Extract the [x, y] coordinate from the center of the cell holding the provided text.  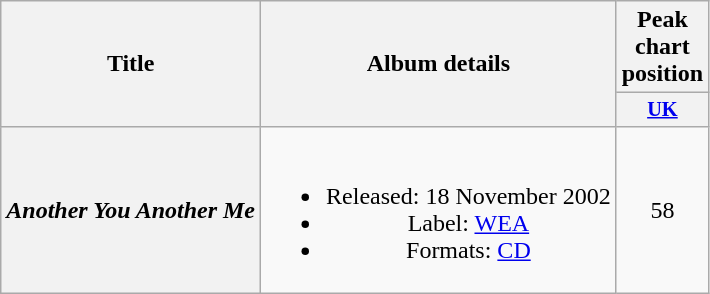
UK [662, 110]
Released: 18 November 2002Label: WEAFormats: CD [439, 210]
Album details [439, 64]
Another You Another Me [131, 210]
Title [131, 64]
58 [662, 210]
Peak chart position [662, 47]
